Identify which cell holds the provided text, then report its (X, Y) central coordinate. 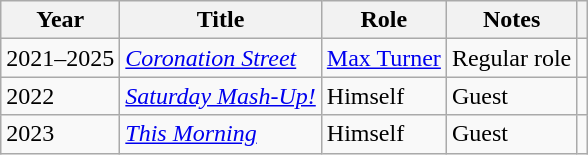
Year (60, 20)
Coronation Street (220, 58)
Title (220, 20)
Saturday Mash-Up! (220, 96)
2021–2025 (60, 58)
Regular role (511, 58)
Role (384, 20)
2023 (60, 134)
Notes (511, 20)
This Morning (220, 134)
2022 (60, 96)
Max Turner (384, 58)
